Return the (X, Y) coordinate for the center point of the cell that contains the specified text.  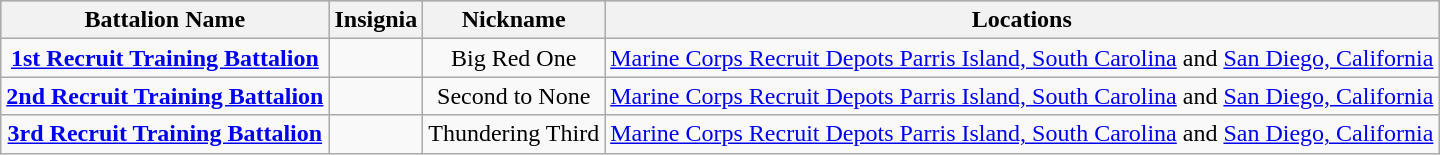
2nd Recruit Training Battalion (165, 96)
Big Red One (514, 58)
Locations (1022, 20)
Battalion Name (165, 20)
3rd Recruit Training Battalion (165, 134)
1st Recruit Training Battalion (165, 58)
Nickname (514, 20)
Insignia (376, 20)
Thundering Third (514, 134)
Second to None (514, 96)
